Extract the [X, Y] coordinate from the center of the cell holding the provided text.  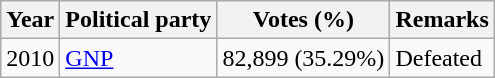
Defeated [442, 58]
Political party [138, 20]
2010 [30, 58]
82,899 (35.29%) [304, 58]
Remarks [442, 20]
GNP [138, 58]
Year [30, 20]
Votes (%) [304, 20]
